Search for the cell housing the specified text and yield its [x, y] center coordinate. 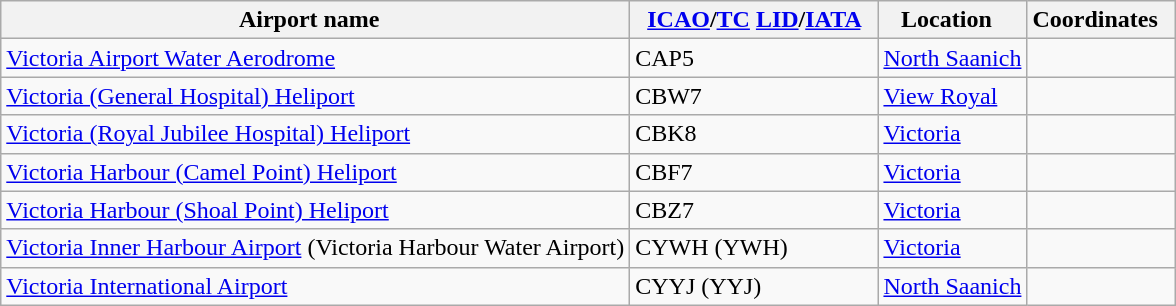
Victoria Inner Harbour Airport (Victoria Harbour Water Airport) [316, 248]
Victoria International Airport [316, 286]
View Royal [952, 96]
CBK8 [754, 134]
CYYJ (YYJ) [754, 286]
CBF7 [754, 172]
Victoria Harbour (Shoal Point) Heliport [316, 210]
Victoria (General Hospital) Heliport [316, 96]
CYWH (YWH) [754, 248]
CAP5 [754, 58]
Victoria Airport Water Aerodrome [316, 58]
CBZ7 [754, 210]
Victoria Harbour (Camel Point) Heliport [316, 172]
Coordinates [1101, 20]
Airport name [316, 20]
CBW7 [754, 96]
Location [952, 20]
ICAO/TC LID/IATA [754, 20]
Victoria (Royal Jubilee Hospital) Heliport [316, 134]
